Return [x, y] of the center of cell containing provided text 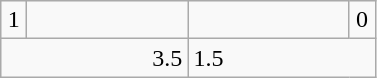
1 [14, 20]
1.5 [282, 58]
3.5 [94, 58]
0 [362, 20]
